Extract the (x, y) coordinate from the center of the cell holding the provided text.  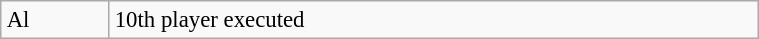
Al (55, 20)
10th player executed (434, 20)
